From the cell containing the given text, extract its center point as [x, y] coordinate. 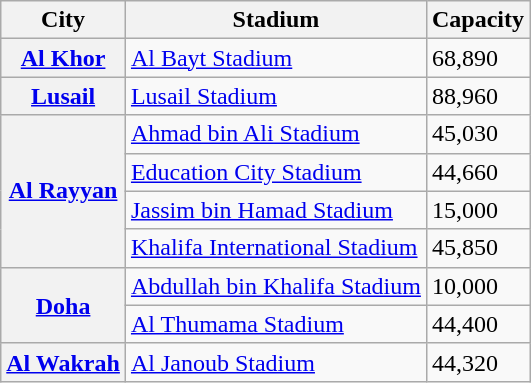
Al Bayt Stadium [276, 58]
Lusail Stadium [276, 96]
10,000 [478, 286]
45,030 [478, 134]
City [64, 20]
Ahmad bin Ali Stadium [276, 134]
Abdullah bin Khalifa Stadium [276, 286]
88,960 [478, 96]
44,400 [478, 324]
Al Rayyan [64, 191]
15,000 [478, 210]
68,890 [478, 58]
Capacity [478, 20]
Al Khor [64, 58]
Al Wakrah [64, 362]
45,850 [478, 248]
Jassim bin Hamad Stadium [276, 210]
44,320 [478, 362]
Stadium [276, 20]
Khalifa International Stadium [276, 248]
Education City Stadium [276, 172]
Lusail [64, 96]
Al Thumama Stadium [276, 324]
Al Janoub Stadium [276, 362]
Doha [64, 305]
44,660 [478, 172]
